For the text-containing cell, return its midpoint in (X, Y) coordinate format. 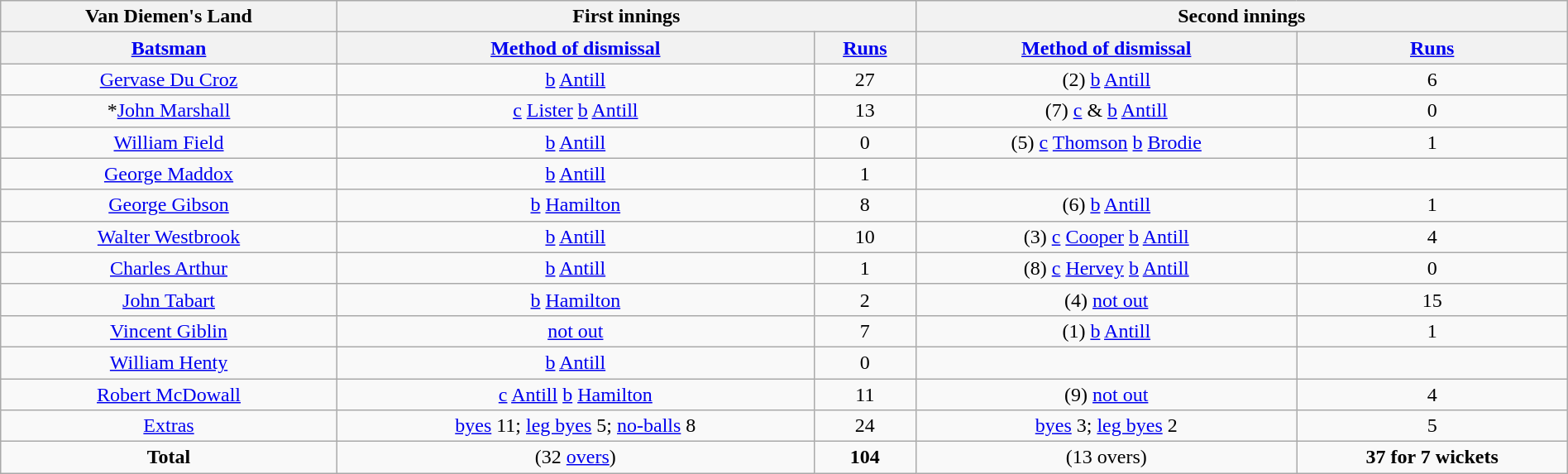
not out (576, 331)
(2) b Antill (1107, 79)
24 (865, 426)
Second innings (1241, 17)
John Tabart (169, 299)
Batsman (169, 48)
*John Marshall (169, 111)
104 (865, 457)
5 (1432, 426)
8 (865, 205)
Robert McDowall (169, 395)
c Lister b Antill (576, 111)
37 for 7 wickets (1432, 457)
Total (169, 457)
Walter Westbrook (169, 237)
Gervase Du Croz (169, 79)
10 (865, 237)
(1) b Antill (1107, 331)
7 (865, 331)
13 (865, 111)
(7) c & b Antill (1107, 111)
William Henty (169, 362)
(32 overs) (576, 457)
(13 overs) (1107, 457)
2 (865, 299)
(6) b Antill (1107, 205)
George Gibson (169, 205)
c Antill b Hamilton (576, 395)
27 (865, 79)
(3) c Cooper b Antill (1107, 237)
First innings (626, 17)
6 (1432, 79)
George Maddox (169, 174)
(5) c Thomson b Brodie (1107, 142)
Van Diemen's Land (169, 17)
11 (865, 395)
William Field (169, 142)
byes 3; leg byes 2 (1107, 426)
Charles Arthur (169, 268)
Vincent Giblin (169, 331)
byes 11; leg byes 5; no-balls 8 (576, 426)
(8) c Hervey b Antill (1107, 268)
(4) not out (1107, 299)
15 (1432, 299)
(9) not out (1107, 395)
Extras (169, 426)
